Find where the given text appears and provide that cell's center as [X, Y] coordinate. 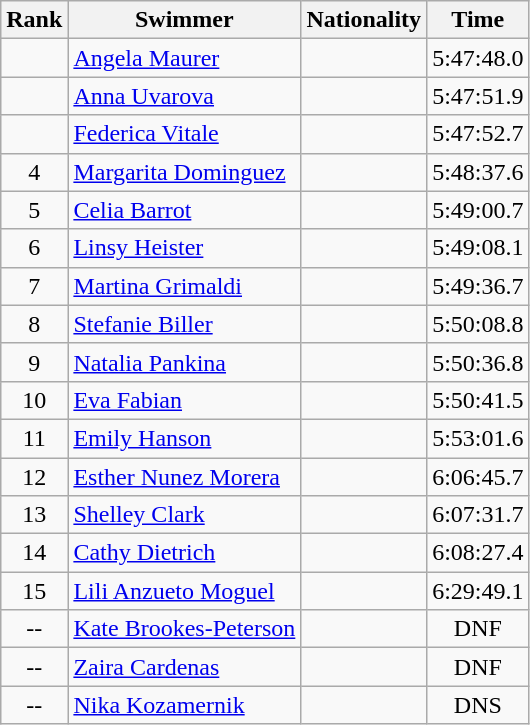
8 [34, 324]
10 [34, 400]
Federica Vitale [184, 134]
Swimmer [184, 20]
Anna Uvarova [184, 96]
DNS [478, 705]
5 [34, 210]
Eva Fabian [184, 400]
5:50:08.8 [478, 324]
Linsy Heister [184, 248]
6:08:27.4 [478, 553]
5:47:48.0 [478, 58]
Martina Grimaldi [184, 286]
6:06:45.7 [478, 477]
Emily Hanson [184, 438]
6:07:31.7 [478, 515]
Natalia Pankina [184, 362]
Cathy Dietrich [184, 553]
Nationality [364, 20]
5:50:41.5 [478, 400]
5:49:36.7 [478, 286]
Stefanie Biller [184, 324]
6:29:49.1 [478, 591]
5:53:01.6 [478, 438]
5:47:51.9 [478, 96]
12 [34, 477]
14 [34, 553]
Rank [34, 20]
5:49:08.1 [478, 248]
4 [34, 172]
Celia Barrot [184, 210]
11 [34, 438]
Esther Nunez Morera [184, 477]
7 [34, 286]
5:47:52.7 [478, 134]
Lili Anzueto Moguel [184, 591]
6 [34, 248]
13 [34, 515]
Kate Brookes-Peterson [184, 629]
15 [34, 591]
Shelley Clark [184, 515]
Angela Maurer [184, 58]
5:50:36.8 [478, 362]
Time [478, 20]
Zaira Cardenas [184, 667]
5:49:00.7 [478, 210]
5:48:37.6 [478, 172]
9 [34, 362]
Margarita Dominguez [184, 172]
Nika Kozamernik [184, 705]
